Extract the (x, y) coordinate from the center of the cell holding the provided text.  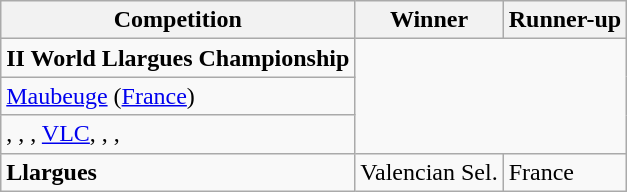
Maubeuge (France) (178, 96)
II World Llargues Championship (178, 58)
, , , VLC, , , (178, 134)
Valencian Sel. (429, 172)
Competition (178, 20)
Winner (429, 20)
Runner-up (565, 20)
Llargues (178, 172)
France (565, 172)
